Provide the (X, Y) coordinate of the cell's center where the given text is located.  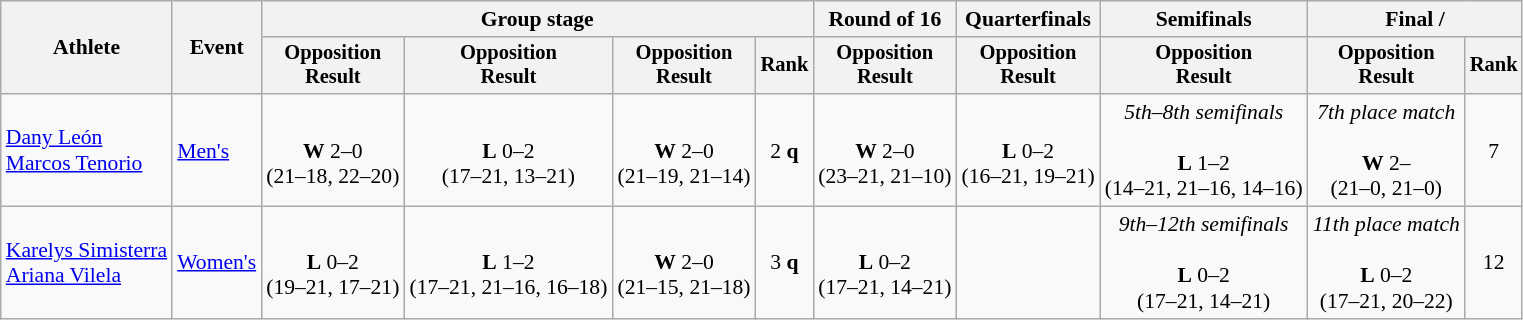
Round of 16 (884, 19)
Men's (216, 150)
7th place match W 2– (21–0, 21–0) (1386, 150)
Quarterfinals (1028, 19)
Group stage (537, 19)
L 0–2 (19–21, 17–21) (332, 263)
Dany León Marcos Tenorio (86, 150)
W 2–0 (21–19, 21–14) (684, 150)
Karelys Simisterra Ariana Vilela (86, 263)
7 (1494, 150)
2 q (785, 150)
L 1–2 (17–21, 21–16, 16–18) (508, 263)
5th–8th semifinals L 1–2 (14–21, 21–16, 14–16) (1204, 150)
11th place match L 0–2 (17–21, 20–22) (1386, 263)
W 2–0 (23–21, 21–10) (884, 150)
12 (1494, 263)
W 2–0 (21–18, 22–20) (332, 150)
Semifinals (1204, 19)
Women's (216, 263)
Event (216, 48)
Athlete (86, 48)
L 0–2 (17–21, 13–21) (508, 150)
L 0–2 (17–21, 14–21) (884, 263)
L 0–2 (16–21, 19–21) (1028, 150)
W 2–0 (21–15, 21–18) (684, 263)
3 q (785, 263)
Final / (1416, 19)
9th–12th semifinals L 0–2 (17–21, 14–21) (1204, 263)
